From the cell containing the given text, extract its center point as [x, y] coordinate. 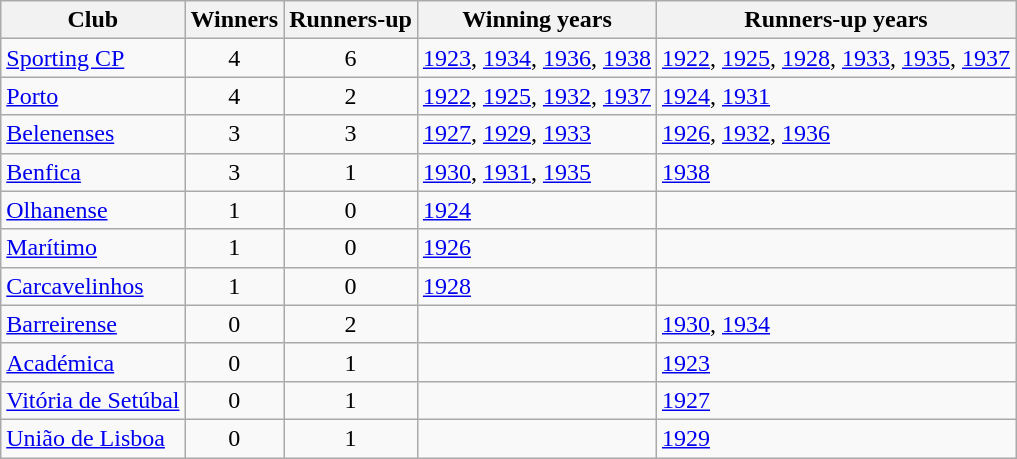
Vitória de Setúbal [93, 400]
Runners-up years [836, 20]
Barreirense [93, 324]
1923 [836, 362]
Benfica [93, 172]
Carcavelinhos [93, 286]
1929 [836, 438]
Club [93, 20]
6 [351, 58]
1928 [536, 286]
Marítimo [93, 248]
1926 [536, 248]
Sporting CP [93, 58]
1924, 1931 [836, 96]
Belenenses [93, 134]
1927, 1929, 1933 [536, 134]
União de Lisboa [93, 438]
1930, 1934 [836, 324]
Académica [93, 362]
1938 [836, 172]
Olhanense [93, 210]
Porto [93, 96]
Runners-up [351, 20]
1924 [536, 210]
1922, 1925, 1932, 1937 [536, 96]
1927 [836, 400]
1923, 1934, 1936, 1938 [536, 58]
1926, 1932, 1936 [836, 134]
Winning years [536, 20]
Winners [234, 20]
1930, 1931, 1935 [536, 172]
1922, 1925, 1928, 1933, 1935, 1937 [836, 58]
